Extract the (X, Y) coordinate from the center of the cell holding the provided text.  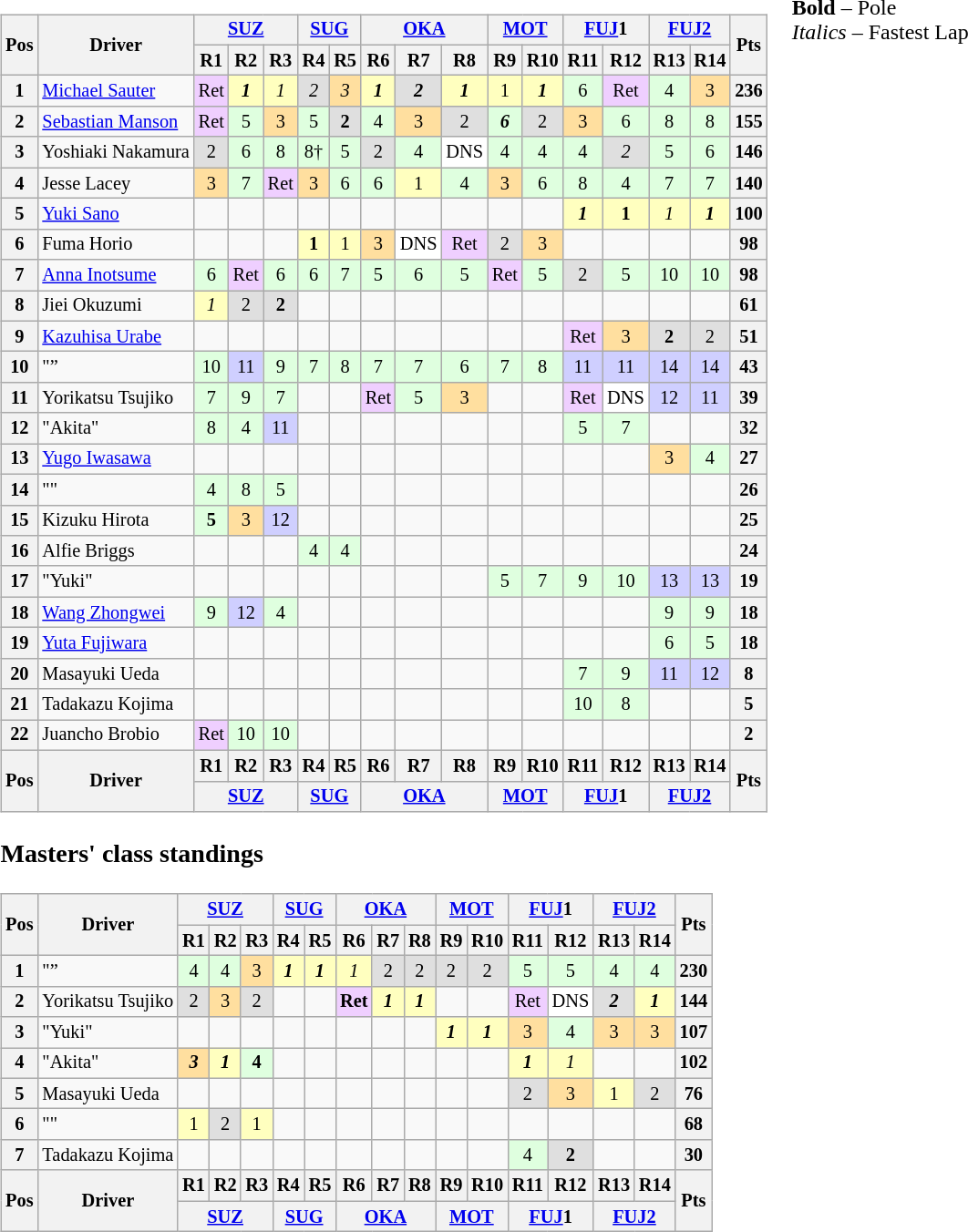
Kazuhisa Urabe (115, 336)
Yuta Fujiwara (115, 643)
140 (748, 183)
155 (748, 122)
24 (748, 551)
Sebastian Manson (115, 122)
Juancho Brobio (115, 735)
102 (694, 1063)
Yugo Iwasawa (115, 459)
107 (694, 1032)
Yoshiaki Nakamura (115, 152)
68 (694, 1124)
27 (748, 459)
Wang Zhongwei (115, 612)
61 (748, 306)
Anna Inotsume (115, 275)
100 (748, 214)
146 (748, 152)
15 (19, 520)
144 (694, 1001)
22 (19, 735)
17 (19, 581)
39 (748, 398)
16 (19, 551)
51 (748, 336)
Jesse Lacey (115, 183)
43 (748, 367)
Yuki Sano (115, 214)
76 (694, 1093)
21 (19, 704)
Fuma Horio (115, 244)
Kizuku Hirota (115, 520)
26 (748, 489)
Michael Sauter (115, 91)
25 (748, 520)
20 (19, 673)
32 (748, 428)
230 (694, 971)
Jiei Okuzumi (115, 306)
8† (314, 152)
Alfie Briggs (115, 551)
236 (748, 91)
30 (694, 1155)
